Return the [x, y] coordinate for the center point of the cell that contains the specified text.  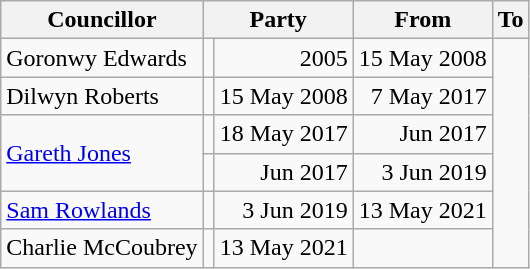
To [510, 20]
From [422, 20]
Party [278, 20]
Charlie McCoubrey [102, 248]
18 May 2017 [284, 134]
Sam Rowlands [102, 210]
7 May 2017 [422, 96]
Dilwyn Roberts [102, 96]
Goronwy Edwards [102, 58]
2005 [284, 58]
Councillor [102, 20]
Gareth Jones [102, 153]
